Capture the cell that displays the provided text and extract its (x, y) central coordinate. 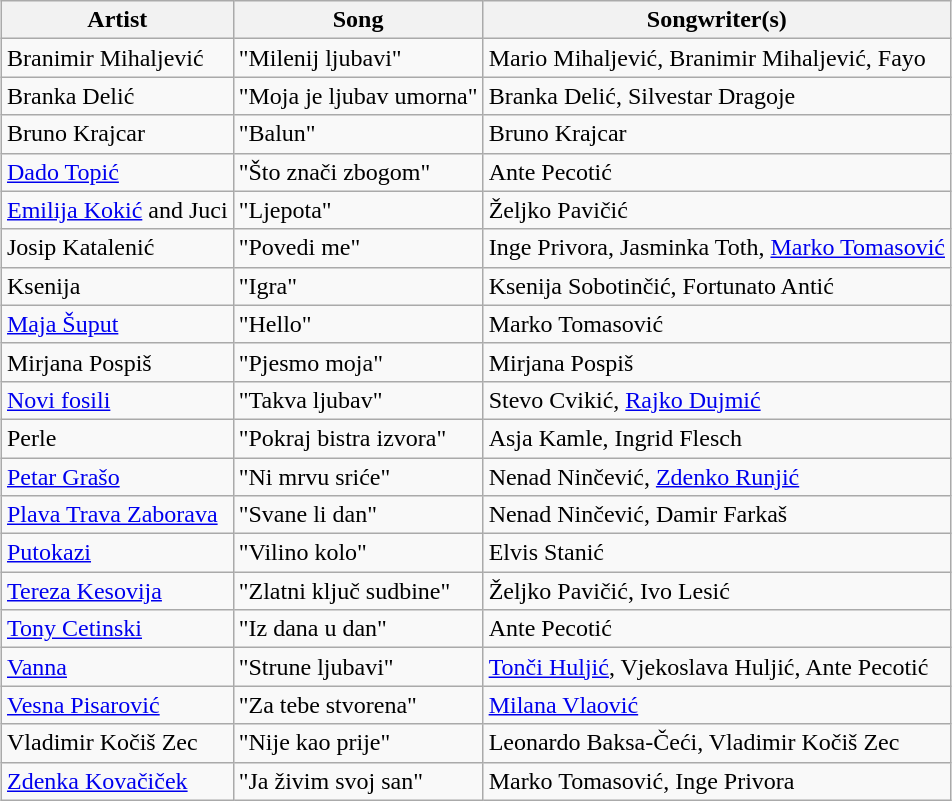
"Zlatni ključ sudbine" (358, 591)
Maja Šuput (117, 324)
"Balun" (358, 134)
Josip Katalenić (117, 248)
Željko Pavičić (716, 210)
"Milenij ljubavi" (358, 58)
Vladimir Kočiš Zec (117, 743)
"Ljepota" (358, 210)
Marko Tomasović (716, 324)
Nenad Ninčević, Zdenko Runjić (716, 477)
Milana Vlaović (716, 705)
Mario Mihaljević, Branimir Mihaljević, Fayo (716, 58)
Vanna (117, 667)
Branimir Mihaljević (117, 58)
"Nije kao prije" (358, 743)
Artist (117, 20)
"Pokraj bistra izvora" (358, 438)
Plava Trava Zaborava (117, 515)
"Vilino kolo" (358, 553)
Inge Privora, Jasminka Toth, Marko Tomasović (716, 248)
"Iz dana u dan" (358, 629)
Putokazi (117, 553)
"Za tebe stvorena" (358, 705)
Tereza Kesovija (117, 591)
"Ja živim svoj san" (358, 781)
Songwriter(s) (716, 20)
Zdenka Kovačiček (117, 781)
"Što znači zbogom" (358, 172)
"Igra" (358, 286)
"Strune ljubavi" (358, 667)
Branka Delić (117, 96)
"Svane li dan" (358, 515)
Ksenija (117, 286)
Petar Grašo (117, 477)
Emilija Kokić and Juci (117, 210)
Perle (117, 438)
"Povedi me" (358, 248)
Stevo Cvikić, Rajko Dujmić (716, 400)
Elvis Stanić (716, 553)
Song (358, 20)
Tonči Huljić, Vjekoslava Huljić, Ante Pecotić (716, 667)
Dado Topić (117, 172)
Nenad Ninčević, Damir Farkaš (716, 515)
Tony Cetinski (117, 629)
Vesna Pisarović (117, 705)
Željko Pavičić, Ivo Lesić (716, 591)
"Takva ljubav" (358, 400)
Asja Kamle, Ingrid Flesch (716, 438)
Marko Tomasović, Inge Privora (716, 781)
Branka Delić, Silvestar Dragoje (716, 96)
"Pjesmo moja" (358, 362)
Novi fosili (117, 400)
"Hello" (358, 324)
Leonardo Baksa-Čeći, Vladimir Kočiš Zec (716, 743)
"Moja je ljubav umorna" (358, 96)
Ksenija Sobotinčić, Fortunato Antić (716, 286)
"Ni mrvu sriće" (358, 477)
